Search for the cell housing the specified text and yield its (x, y) center coordinate. 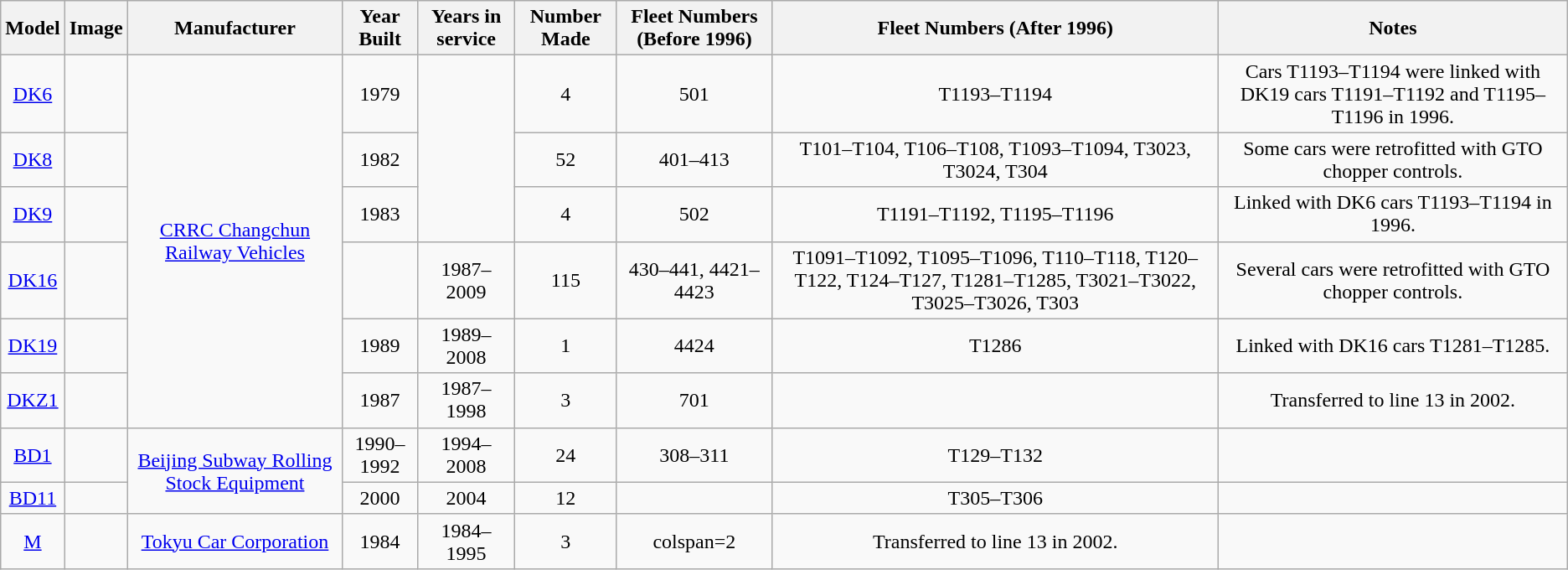
DKZ1 (33, 401)
1989–2008 (466, 345)
Model (33, 28)
1987–1998 (466, 401)
Fleet Numbers (After 1996) (995, 28)
1987–2009 (466, 280)
1989 (380, 345)
1 (566, 345)
1990–1992 (380, 454)
DK8 (33, 159)
T1091–T1092, T1095–T1096, T110–T118, T120–T122, T124–T127, T1281–T1285, T3021–T3022, T3025–T3026, T303 (995, 280)
T305–T306 (995, 498)
1987 (380, 401)
115 (566, 280)
1984–1995 (466, 541)
BD11 (33, 498)
Linked with DK16 cars T1281–T1285. (1394, 345)
DK9 (33, 215)
Number Made (566, 28)
colspan=2 (694, 541)
Linked with DK6 cars T1193–T1194 in 1996. (1394, 215)
DK19 (33, 345)
Manufacturer (235, 28)
Years in service (466, 28)
Fleet Numbers (Before 1996) (694, 28)
2004 (466, 498)
DK6 (33, 94)
308–311 (694, 454)
Tokyu Car Corporation (235, 541)
T101–T104, T106–T108, T1093–T1094, T3023, T3024, T304 (995, 159)
1982 (380, 159)
Several cars were retrofitted with GTO chopper controls. (1394, 280)
1983 (380, 215)
BD1 (33, 454)
Beijing Subway Rolling Stock Equipment (235, 471)
T129–T132 (995, 454)
Cars T1193–T1194 were linked with DK19 cars T1191–T1192 and T1195–T1196 in 1996. (1394, 94)
T1193–T1194 (995, 94)
CRRC Changchun Railway Vehicles (235, 241)
502 (694, 215)
Notes (1394, 28)
4424 (694, 345)
Some cars were retrofitted with GTO chopper controls. (1394, 159)
701 (694, 401)
501 (694, 94)
1979 (380, 94)
52 (566, 159)
430–441, 4421–4423 (694, 280)
Year Built (380, 28)
2000 (380, 498)
DK16 (33, 280)
1994–2008 (466, 454)
1984 (380, 541)
12 (566, 498)
Image (95, 28)
24 (566, 454)
T1286 (995, 345)
401–413 (694, 159)
T1191–T1192, T1195–T1196 (995, 215)
M (33, 541)
